Output the (X, Y) coordinate of the center of the cell containing the given text.  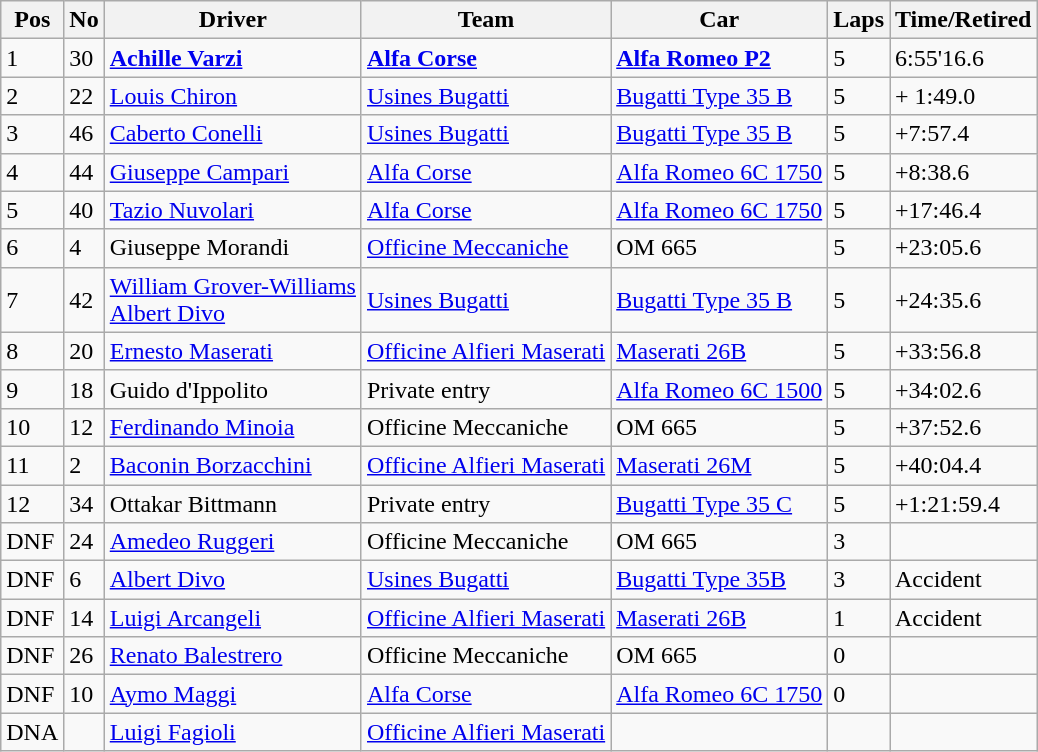
Achille Varzi (232, 58)
Alfa Romeo P2 (720, 58)
14 (84, 618)
22 (84, 96)
Caberto Conelli (232, 134)
24 (84, 542)
Pos (32, 20)
Ernesto Maserati (232, 351)
11 (32, 465)
Team (486, 20)
+37:52.6 (964, 427)
+8:38.6 (964, 172)
+1:21:59.4 (964, 503)
Bugatti Type 35 C (720, 503)
Renato Balestrero (232, 656)
7 (32, 300)
Alfa Romeo 6C 1500 (720, 389)
34 (84, 503)
Ottakar Bittmann (232, 503)
30 (84, 58)
Amedeo Ruggeri (232, 542)
Maserati 26M (720, 465)
26 (84, 656)
DNA (32, 732)
No (84, 20)
Albert Divo (232, 580)
+23:05.6 (964, 248)
42 (84, 300)
+ 1:49.0 (964, 96)
46 (84, 134)
+33:56.8 (964, 351)
William Grover-Williams Albert Divo (232, 300)
20 (84, 351)
Time/Retired (964, 20)
6:55'16.6 (964, 58)
Laps (859, 20)
+24:35.6 (964, 300)
9 (32, 389)
Tazio Nuvolari (232, 210)
Giuseppe Morandi (232, 248)
44 (84, 172)
Bugatti Type 35B (720, 580)
+34:02.6 (964, 389)
Guido d'Ippolito (232, 389)
Ferdinando Minoia (232, 427)
18 (84, 389)
+7:57.4 (964, 134)
Giuseppe Campari (232, 172)
+40:04.4 (964, 465)
Louis Chiron (232, 96)
Luigi Arcangeli (232, 618)
+17:46.4 (964, 210)
8 (32, 351)
Luigi Fagioli (232, 732)
Car (720, 20)
Baconin Borzacchini (232, 465)
Aymo Maggi (232, 694)
40 (84, 210)
Driver (232, 20)
